Pinpoint the cell where the given text exists, returning its (x, y) midpoint coordinate. 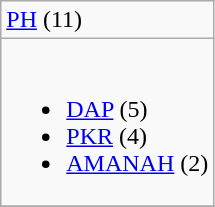
PH (11) (108, 20)
DAP (5) PKR (4) AMANAH (2) (108, 122)
